Pinpoint the cell where the given text exists, returning its [X, Y] midpoint coordinate. 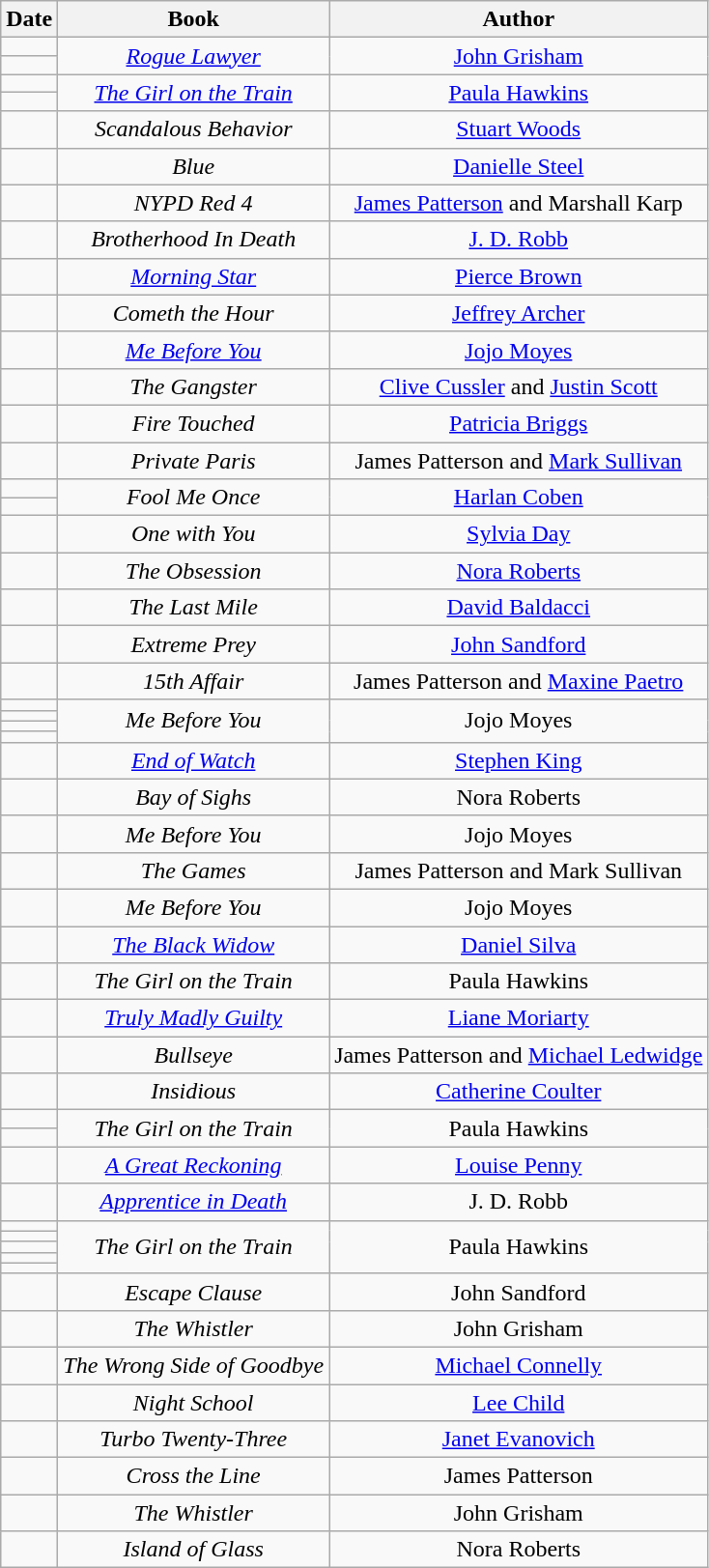
End of Watch [193, 760]
Apprentice in Death [193, 1202]
Bullseye [193, 1055]
Truly Madly Guilty [193, 1018]
The Gangster [193, 386]
James Patterson and Michael Ledwidge [519, 1055]
The Wrong Side of Goodbye [193, 1365]
The Obsession [193, 571]
Blue [193, 166]
Catherine Coulter [519, 1092]
Extreme Prey [193, 644]
Fire Touched [193, 423]
Scandalous Behavior [193, 129]
Liane Moriarty [519, 1018]
Author [519, 19]
Pierce Brown [519, 276]
Lee Child [519, 1402]
Cometh the Hour [193, 313]
One with You [193, 534]
David Baldacci [519, 608]
Michael Connelly [519, 1365]
Private Paris [193, 461]
The Black Widow [193, 944]
15th Affair [193, 681]
Cross the Line [193, 1476]
The Games [193, 870]
Night School [193, 1402]
Date [29, 19]
The Last Mile [193, 608]
Book [193, 19]
Insidious [193, 1092]
James Patterson and Marshall Karp [519, 203]
Fool Me Once [193, 498]
Jeffrey Archer [519, 313]
Clive Cussler and Justin Scott [519, 386]
Sylvia Day [519, 534]
Harlan Coben [519, 498]
Janet Evanovich [519, 1440]
James Patterson [519, 1476]
Danielle Steel [519, 166]
Turbo Twenty-Three [193, 1440]
Bay of Sighs [193, 797]
Morning Star [193, 276]
Island of Glass [193, 1550]
NYPD Red 4 [193, 203]
Patricia Briggs [519, 423]
Louise Penny [519, 1165]
Stuart Woods [519, 129]
Brotherhood In Death [193, 240]
Rogue Lawyer [193, 56]
Stephen King [519, 760]
Escape Clause [193, 1292]
Daniel Silva [519, 944]
A Great Reckoning [193, 1165]
James Patterson and Maxine Paetro [519, 681]
